Capture the cell that displays the provided text and extract its [x, y] central coordinate. 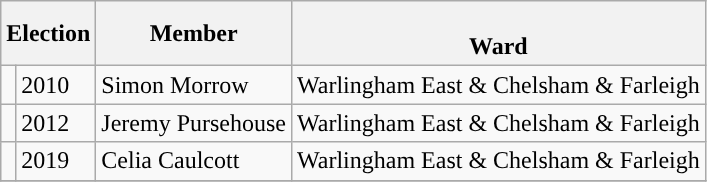
Ward [499, 34]
Celia Caulcott [194, 161]
2019 [56, 161]
Election [48, 34]
Jeremy Pursehouse [194, 123]
Simon Morrow [194, 85]
2010 [56, 85]
2012 [56, 123]
Member [194, 34]
